Pinpoint the cell where the given text exists, returning its (x, y) midpoint coordinate. 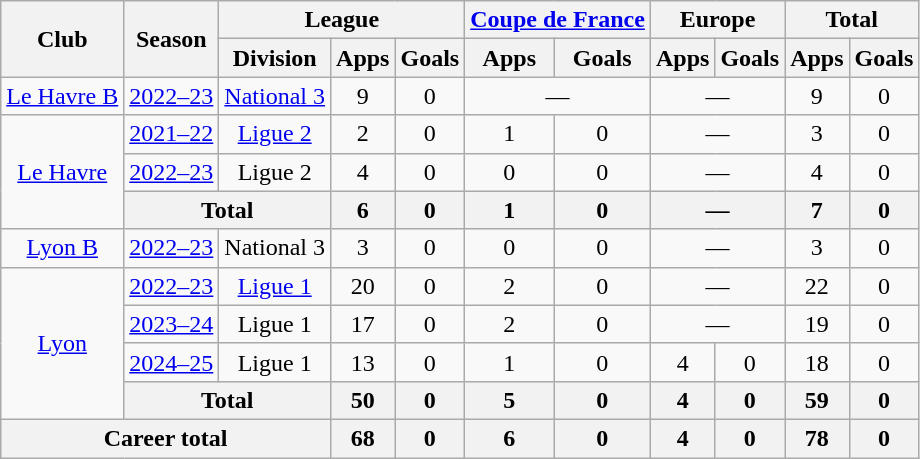
5 (510, 400)
50 (363, 400)
Lyon (62, 343)
7 (817, 210)
20 (363, 286)
2021–22 (172, 134)
Club (62, 39)
22 (817, 286)
Coupe de France (558, 20)
Career total (166, 438)
78 (817, 438)
League (342, 20)
Le Havre B (62, 96)
2023–24 (172, 324)
Season (172, 39)
17 (363, 324)
13 (363, 362)
2024–25 (172, 362)
68 (363, 438)
59 (817, 400)
Division (275, 58)
19 (817, 324)
Le Havre (62, 172)
Lyon B (62, 248)
18 (817, 362)
Europe (717, 20)
